Locate the cell with the specified text and output its [x, y] center coordinate. 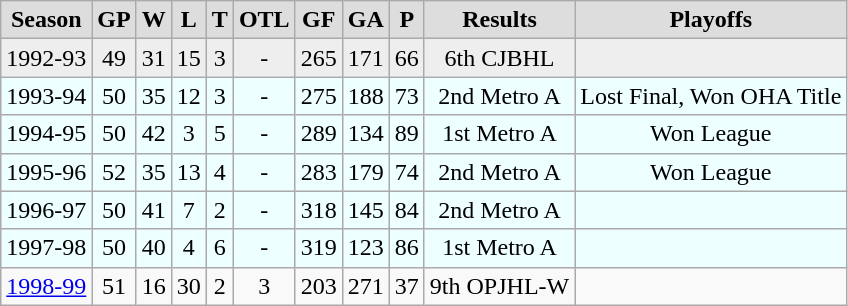
1993-94 [46, 96]
W [154, 20]
Playoffs [711, 20]
289 [318, 134]
1997-98 [46, 248]
L [188, 20]
283 [318, 172]
275 [318, 96]
31 [154, 58]
1994-95 [46, 134]
12 [188, 96]
188 [366, 96]
74 [406, 172]
6 [220, 248]
73 [406, 96]
Season [46, 20]
42 [154, 134]
OTL [264, 20]
16 [154, 286]
49 [114, 58]
P [406, 20]
123 [366, 248]
1992-93 [46, 58]
13 [188, 172]
1998-99 [46, 286]
271 [366, 286]
86 [406, 248]
7 [188, 210]
203 [318, 286]
52 [114, 172]
1996-97 [46, 210]
41 [154, 210]
15 [188, 58]
9th OPJHL-W [499, 286]
265 [318, 58]
GP [114, 20]
T [220, 20]
GA [366, 20]
84 [406, 210]
30 [188, 286]
Lost Final, Won OHA Title [711, 96]
5 [220, 134]
1995-96 [46, 172]
89 [406, 134]
6th CJBHL [499, 58]
GF [318, 20]
40 [154, 248]
37 [406, 286]
66 [406, 58]
145 [366, 210]
134 [366, 134]
51 [114, 286]
Results [499, 20]
171 [366, 58]
179 [366, 172]
319 [318, 248]
318 [318, 210]
